Find where the given text appears and provide that cell's center as (x, y) coordinate. 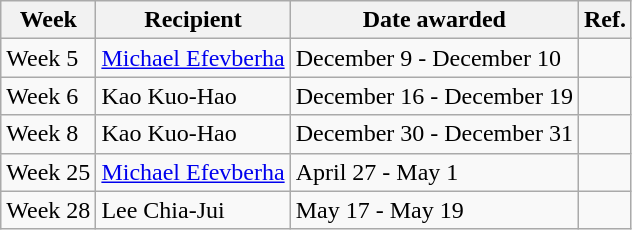
Ref. (604, 20)
Week 8 (48, 134)
April 27 - May 1 (434, 172)
Recipient (193, 20)
May 17 - May 19 (434, 210)
Week 6 (48, 96)
December 9 - December 10 (434, 58)
Date awarded (434, 20)
Week 28 (48, 210)
Lee Chia-Jui (193, 210)
Week (48, 20)
Week 25 (48, 172)
December 30 - December 31 (434, 134)
December 16 - December 19 (434, 96)
Week 5 (48, 58)
